Extract the (X, Y) coordinate from the center of the cell holding the provided text.  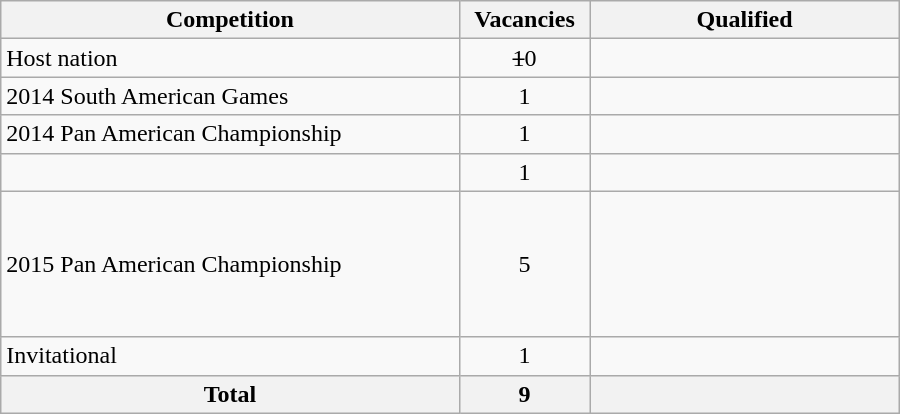
Qualified (744, 20)
Invitational (230, 356)
2014 South American Games (230, 96)
Total (230, 394)
Competition (230, 20)
Host nation (230, 58)
10 (524, 58)
2015 Pan American Championship (230, 264)
Vacancies (524, 20)
5 (524, 264)
9 (524, 394)
2014 Pan American Championship (230, 134)
